Determine the (X, Y) coordinate at the center of the cell enclosing the given text.  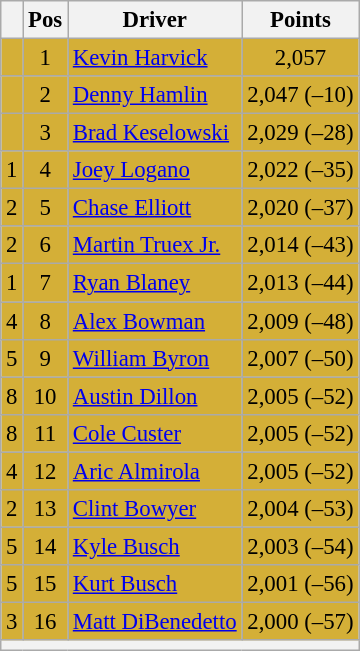
13 (46, 509)
Denny Hamlin (155, 95)
2,013 (–44) (300, 283)
2,047 (–10) (300, 95)
12 (46, 471)
Kyle Busch (155, 546)
15 (46, 584)
7 (46, 283)
Points (300, 20)
Joey Logano (155, 170)
Martin Truex Jr. (155, 245)
2,003 (–54) (300, 546)
William Byron (155, 358)
Clint Bowyer (155, 509)
2,057 (300, 58)
2,007 (–50) (300, 358)
14 (46, 546)
Pos (46, 20)
2,020 (–37) (300, 208)
Cole Custer (155, 433)
2,001 (–56) (300, 584)
Austin Dillon (155, 396)
Brad Keselowski (155, 133)
2,009 (–48) (300, 321)
Matt DiBenedetto (155, 621)
2,014 (–43) (300, 245)
2,004 (–53) (300, 509)
Aric Almirola (155, 471)
Driver (155, 20)
Kevin Harvick (155, 58)
10 (46, 396)
11 (46, 433)
2,022 (–35) (300, 170)
Kurt Busch (155, 584)
Ryan Blaney (155, 283)
Chase Elliott (155, 208)
2,000 (–57) (300, 621)
6 (46, 245)
Alex Bowman (155, 321)
9 (46, 358)
2,029 (–28) (300, 133)
16 (46, 621)
